For the text-containing cell, return its midpoint in [x, y] coordinate format. 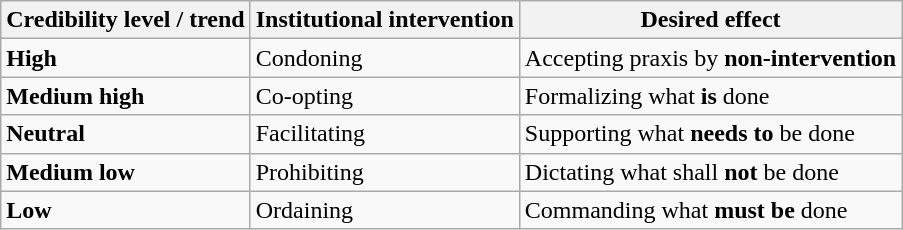
Credibility level / trend [126, 20]
Condoning [384, 58]
Neutral [126, 134]
Supporting what needs to be done [710, 134]
Facilitating [384, 134]
Dictating what shall not be done [710, 172]
Commanding what must be done [710, 210]
Co-opting [384, 96]
Low [126, 210]
Ordaining [384, 210]
Prohibiting [384, 172]
Institutional intervention [384, 20]
Desired effect [710, 20]
Formalizing what is done [710, 96]
Medium low [126, 172]
Medium high [126, 96]
Accepting praxis by non-intervention [710, 58]
High [126, 58]
